Scan for the cell matching the given text and deliver its (X, Y) coordinate at center. 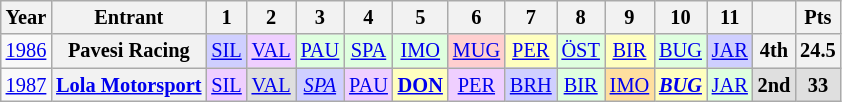
DON (420, 85)
MUG (476, 51)
BRH (531, 85)
4 (368, 17)
ÖST (581, 51)
6 (476, 17)
1986 (26, 51)
Pavesi Racing (128, 51)
2nd (774, 85)
8 (581, 17)
4th (774, 51)
Pts (818, 17)
9 (630, 17)
5 (420, 17)
10 (680, 17)
7 (531, 17)
1 (226, 17)
33 (818, 85)
Lola Motorsport (128, 85)
1987 (26, 85)
Year (26, 17)
24.5 (818, 51)
Entrant (128, 17)
11 (730, 17)
3 (320, 17)
2 (272, 17)
